Return (x, y) of the center of cell containing provided text 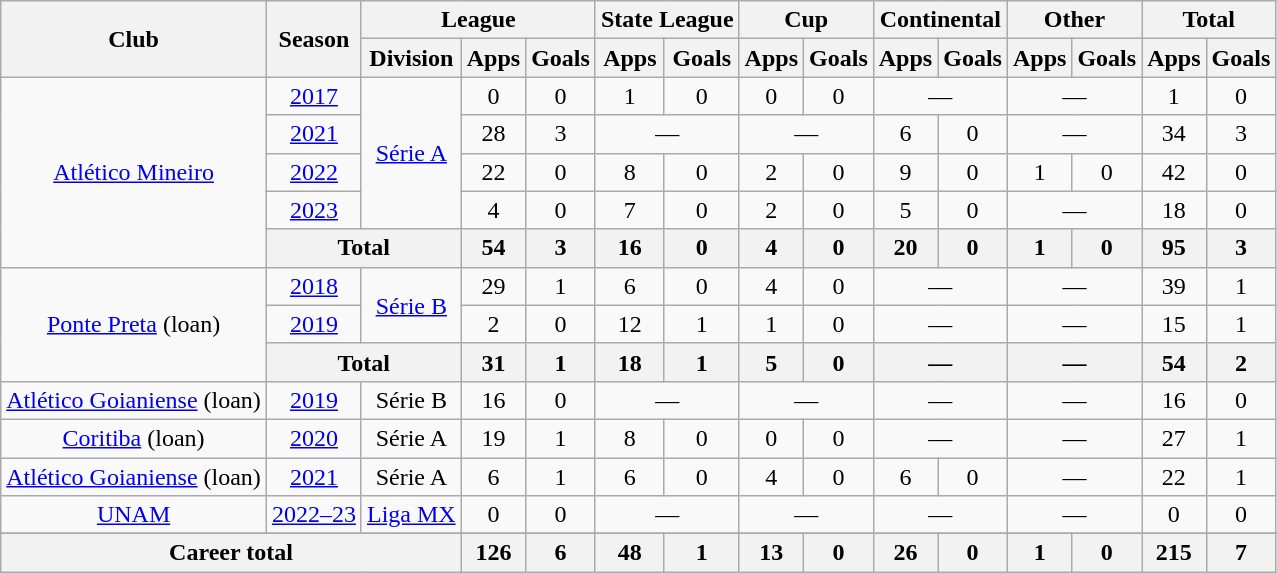
34 (1174, 134)
2018 (314, 286)
Atlético Mineiro (134, 172)
95 (1174, 248)
Liga MX (411, 515)
League (478, 20)
48 (630, 553)
15 (1174, 324)
Season (314, 39)
Ponte Preta (loan) (134, 324)
20 (905, 248)
2023 (314, 210)
State League (667, 20)
Cup (806, 20)
29 (493, 286)
126 (493, 553)
31 (493, 362)
2022–23 (314, 515)
Division (411, 58)
2022 (314, 172)
215 (1174, 553)
Other (1074, 20)
13 (771, 553)
42 (1174, 172)
39 (1174, 286)
2017 (314, 96)
UNAM (134, 515)
27 (1174, 438)
2020 (314, 438)
28 (493, 134)
9 (905, 172)
Club (134, 39)
26 (905, 553)
Continental (940, 20)
Coritiba (loan) (134, 438)
Career total (231, 553)
19 (493, 438)
12 (630, 324)
